Return the (X, Y) coordinate for the center point of the cell that contains the specified text.  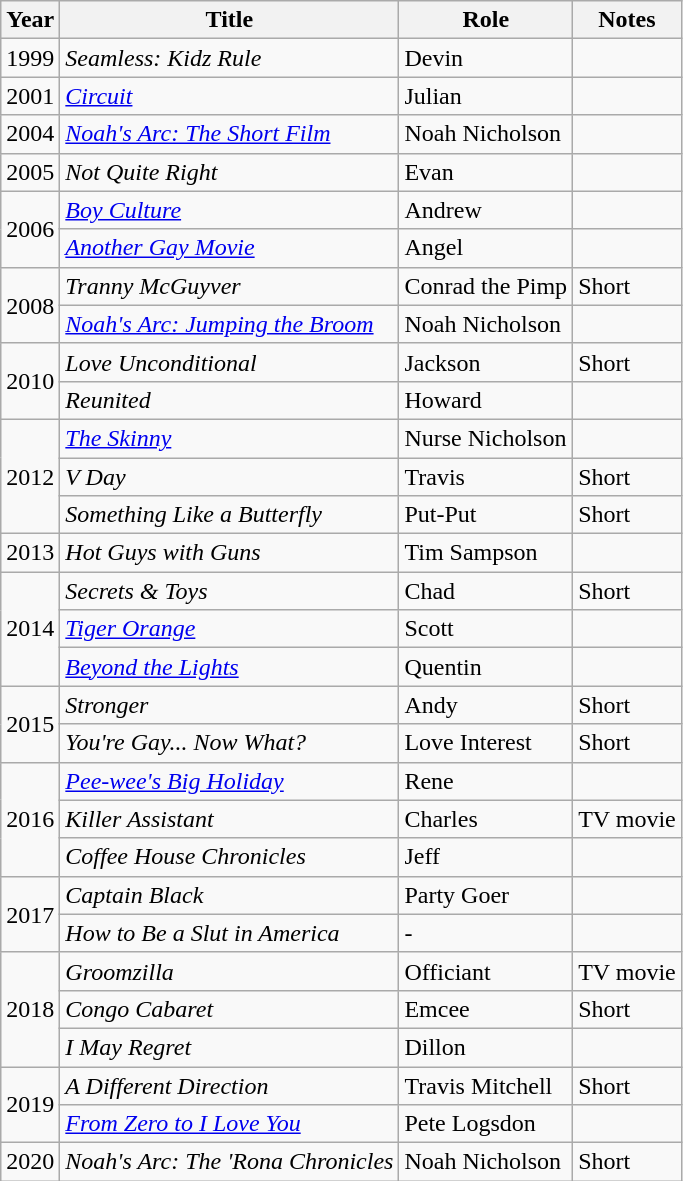
Put-Put (486, 515)
1999 (30, 58)
Evan (486, 172)
Something Like a Butterfly (230, 515)
V Day (230, 477)
Travis (486, 477)
Role (486, 20)
Pete Logsdon (486, 1124)
The Skinny (230, 438)
Andrew (486, 210)
Killer Assistant (230, 819)
2004 (30, 134)
Hot Guys with Guns (230, 553)
Angel (486, 248)
You're Gay... Now What? (230, 743)
How to Be a Slut in America (230, 933)
Dillon (486, 1047)
Tiger Orange (230, 629)
Not Quite Right (230, 172)
Officiant (486, 971)
Noah's Arc: The 'Rona Chronicles (230, 1162)
Jeff (486, 857)
Title (230, 20)
Quentin (486, 667)
2013 (30, 553)
2016 (30, 819)
Captain Black (230, 895)
Coffee House Chronicles (230, 857)
Charles (486, 819)
Noah's Arc: The Short Film (230, 134)
Rene (486, 781)
2020 (30, 1162)
Emcee (486, 1009)
Howard (486, 400)
Pee-wee's Big Holiday (230, 781)
Travis Mitchell (486, 1085)
A Different Direction (230, 1085)
2006 (30, 229)
Seamless: Kidz Rule (230, 58)
2015 (30, 724)
Congo Cabaret (230, 1009)
From Zero to I Love You (230, 1124)
Conrad the Pimp (486, 286)
Beyond the Lights (230, 667)
Another Gay Movie (230, 248)
2012 (30, 476)
2018 (30, 1009)
2014 (30, 629)
Boy Culture (230, 210)
Love Unconditional (230, 362)
Notes (628, 20)
Secrets & Toys (230, 591)
Jackson (486, 362)
- (486, 933)
2017 (30, 914)
Tranny McGuyver (230, 286)
Chad (486, 591)
I May Regret (230, 1047)
Year (30, 20)
Nurse Nicholson (486, 438)
Stronger (230, 705)
2008 (30, 305)
Reunited (230, 400)
Andy (486, 705)
Julian (486, 96)
Noah's Arc: Jumping the Broom (230, 324)
Tim Sampson (486, 553)
Scott (486, 629)
2005 (30, 172)
Devin (486, 58)
2019 (30, 1104)
Party Goer (486, 895)
Circuit (230, 96)
Love Interest (486, 743)
Groomzilla (230, 971)
2010 (30, 381)
2001 (30, 96)
